Capture the cell that displays the provided text and extract its [x, y] central coordinate. 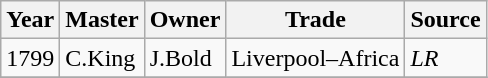
Liverpool–Africa [316, 58]
Trade [316, 20]
Master [102, 20]
LR [446, 58]
Year [30, 20]
J.Bold [185, 58]
Owner [185, 20]
1799 [30, 58]
C.King [102, 58]
Source [446, 20]
